Return the (x, y) coordinate for the center point of the cell that contains the specified text.  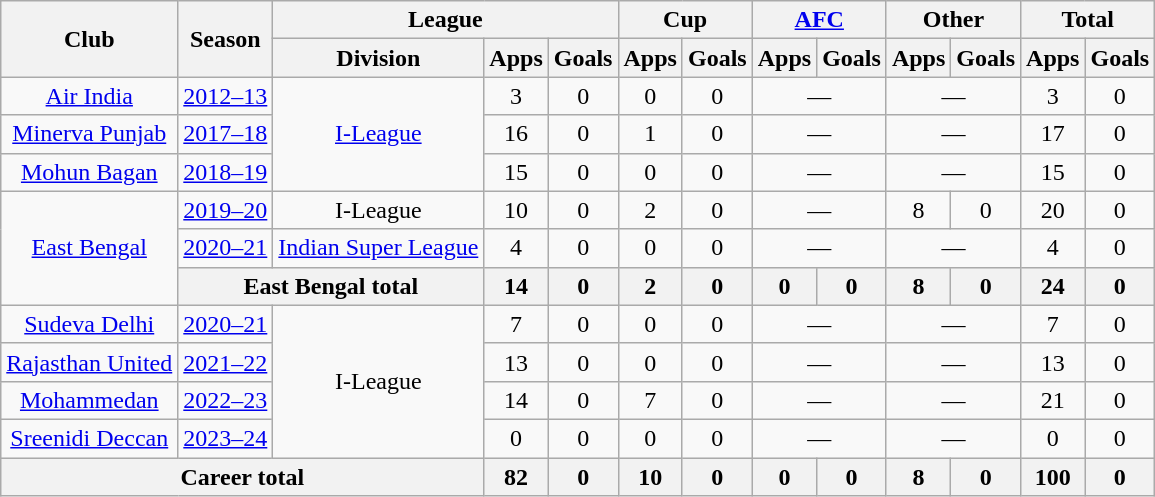
21 (1053, 400)
Indian Super League (378, 248)
20 (1053, 210)
2017–18 (226, 134)
100 (1053, 477)
East Bengal total (331, 286)
East Bengal (90, 248)
1 (650, 134)
Division (378, 58)
Mohammedan (90, 400)
2012–13 (226, 96)
2019–20 (226, 210)
Season (226, 39)
2023–24 (226, 438)
AFC (819, 20)
2022–23 (226, 400)
Air India (90, 96)
Career total (242, 477)
82 (516, 477)
Mohun Bagan (90, 172)
League (446, 20)
Total (1088, 20)
Club (90, 39)
Cup (685, 20)
Sreenidi Deccan (90, 438)
24 (1053, 286)
2021–22 (226, 362)
Rajasthan United (90, 362)
17 (1053, 134)
Sudeva Delhi (90, 324)
2018–19 (226, 172)
Minerva Punjab (90, 134)
16 (516, 134)
Other (953, 20)
